Detect which cell encompasses the target text, then output its [X, Y] center coordinate. 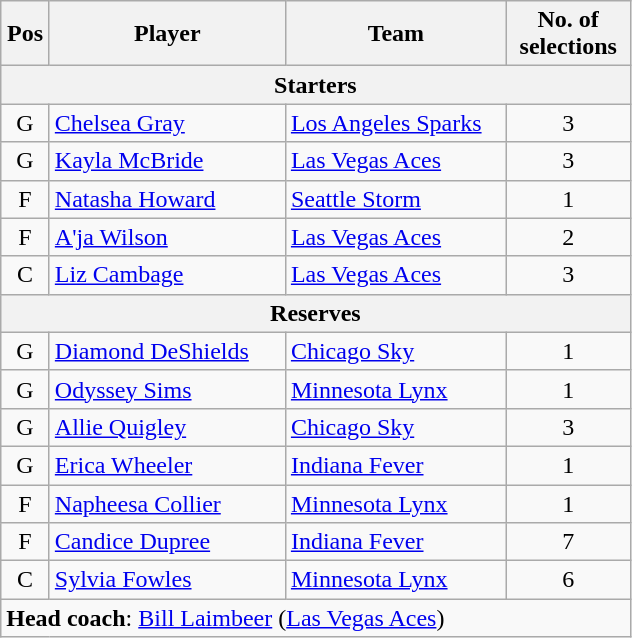
2 [568, 237]
Kayla McBride [167, 161]
Erica Wheeler [167, 465]
Liz Cambage [167, 275]
Natasha Howard [167, 199]
Player [167, 34]
Head coach: Bill Laimbeer (Las Vegas Aces) [316, 618]
Diamond DeShields [167, 351]
Reserves [316, 313]
No. of selections [568, 34]
Los Angeles Sparks [396, 123]
Napheesa Collier [167, 503]
Allie Quigley [167, 427]
7 [568, 542]
Seattle Storm [396, 199]
Candice Dupree [167, 542]
6 [568, 580]
Pos [26, 34]
Sylvia Fowles [167, 580]
A'ja Wilson [167, 237]
Odyssey Sims [167, 389]
Team [396, 34]
Starters [316, 85]
Chelsea Gray [167, 123]
